From the cell containing the given text, extract its center point as (X, Y) coordinate. 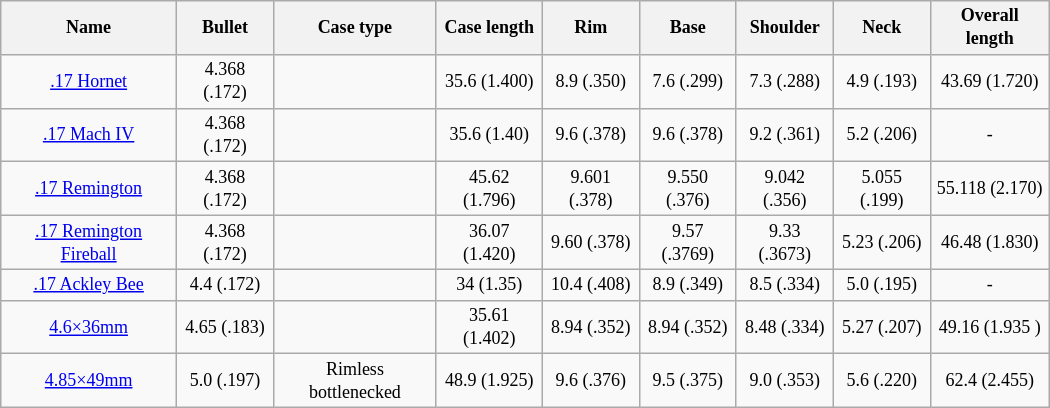
36.07 (1.420) (489, 242)
35.61 (1.402) (489, 327)
9.5 (.375) (688, 381)
8.48 (.334) (784, 327)
5.23 (.206) (882, 242)
Case length (489, 28)
Rimless bottlenecked (354, 381)
4.6×36mm (89, 327)
46.48 (1.830) (990, 242)
Name (89, 28)
5.0 (.195) (882, 284)
.17 Remington (89, 189)
35.6 (1.400) (489, 81)
8.9 (.349) (688, 284)
9.0 (.353) (784, 381)
9.550 (.376) (688, 189)
4.4 (.172) (226, 284)
43.69 (1.720) (990, 81)
.17 Ackley Bee (89, 284)
62.4 (2.455) (990, 381)
.17 Remington Fireball (89, 242)
10.4 (.408) (590, 284)
Base (688, 28)
9.042 (.356) (784, 189)
9.601 (.378) (590, 189)
34 (1.35) (489, 284)
9.2 (.361) (784, 135)
9.60 (.378) (590, 242)
8.9 (.350) (590, 81)
55.118 (2.170) (990, 189)
Case type (354, 28)
45.62 (1.796) (489, 189)
Rim (590, 28)
Neck (882, 28)
5.0 (.197) (226, 381)
5.055 (.199) (882, 189)
.17 Mach IV (89, 135)
5.2 (.206) (882, 135)
8.5 (.334) (784, 284)
4.9 (.193) (882, 81)
9.6 (.376) (590, 381)
48.9 (1.925) (489, 381)
9.57 (.3769) (688, 242)
5.27 (.207) (882, 327)
9.33 (.3673) (784, 242)
7.6 (.299) (688, 81)
Shoulder (784, 28)
7.3 (.288) (784, 81)
5.6 (.220) (882, 381)
35.6 (1.40) (489, 135)
4.65 (.183) (226, 327)
Bullet (226, 28)
Overall length (990, 28)
.17 Hornet (89, 81)
49.16 (1.935 ) (990, 327)
4.85×49mm (89, 381)
